Detect which cell encompasses the target text, then output its (x, y) center coordinate. 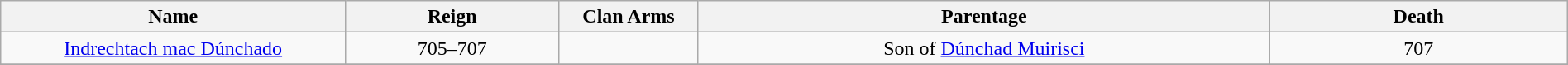
705–707 (452, 48)
Clan Arms (629, 17)
707 (1418, 48)
Indrechtach mac Dúnchado (174, 48)
Parentage (984, 17)
Son of Dúnchad Muirisci (984, 48)
Reign (452, 17)
Name (174, 17)
Death (1418, 17)
